Extract the [x, y] coordinate from the center of the cell holding the provided text.  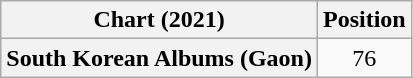
76 [364, 58]
South Korean Albums (Gaon) [160, 58]
Position [364, 20]
Chart (2021) [160, 20]
